Capture the cell that displays the provided text and extract its (x, y) central coordinate. 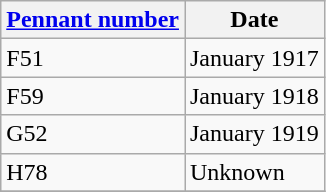
Date (254, 20)
January 1917 (254, 58)
Unknown (254, 172)
G52 (93, 134)
H78 (93, 172)
F59 (93, 96)
January 1918 (254, 96)
F51 (93, 58)
Pennant number (93, 20)
January 1919 (254, 134)
